For the text-containing cell, return its midpoint in (x, y) coordinate format. 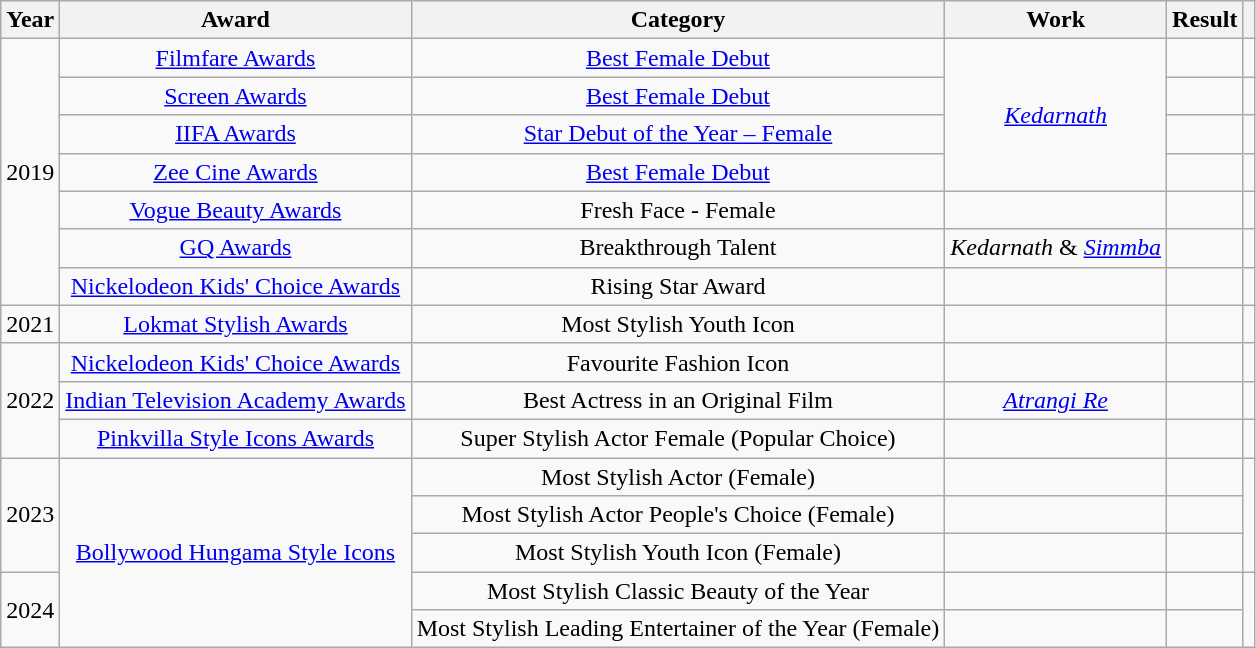
Lokmat Stylish Awards (236, 324)
Bollywood Hungama Style Icons (236, 553)
Award (236, 20)
Star Debut of the Year – Female (678, 134)
IIFA Awards (236, 134)
Indian Television Academy Awards (236, 400)
Best Actress in an Original Film (678, 400)
2023 (30, 515)
Most Stylish Youth Icon (Female) (678, 553)
2022 (30, 400)
Super Stylish Actor Female (Popular Choice) (678, 438)
Kedarnath & Simmba (1056, 248)
Work (1056, 20)
GQ Awards (236, 248)
Atrangi Re (1056, 400)
2024 (30, 610)
Kedarnath (1056, 115)
2021 (30, 324)
Category (678, 20)
Filmfare Awards (236, 58)
Most Stylish Classic Beauty of the Year (678, 591)
Screen Awards (236, 96)
Zee Cine Awards (236, 172)
Most Stylish Actor People's Choice (Female) (678, 515)
Favourite Fashion Icon (678, 362)
Most Stylish Youth Icon (678, 324)
2019 (30, 172)
Most Stylish Actor (Female) (678, 477)
Year (30, 20)
Most Stylish Leading Entertainer of the Year (Female) (678, 629)
Vogue Beauty Awards (236, 210)
Result (1205, 20)
Fresh Face - Female (678, 210)
Pinkvilla Style Icons Awards (236, 438)
Breakthrough Talent (678, 248)
Rising Star Award (678, 286)
